Identify which cell holds the provided text, then report its [x, y] central coordinate. 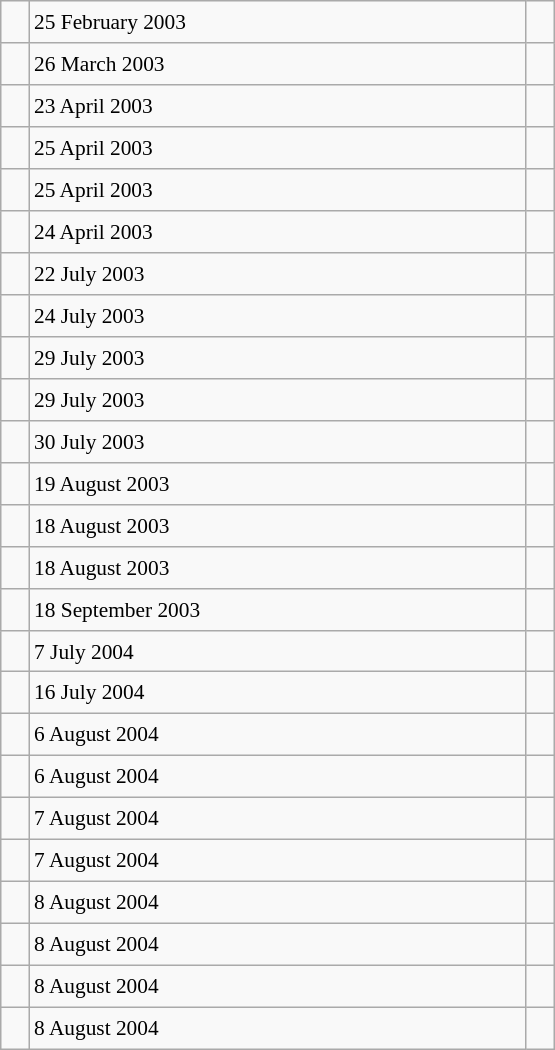
7 July 2004 [278, 651]
26 March 2003 [278, 64]
30 July 2003 [278, 441]
16 July 2004 [278, 693]
25 February 2003 [278, 22]
18 September 2003 [278, 609]
19 August 2003 [278, 483]
24 April 2003 [278, 232]
22 July 2003 [278, 274]
23 April 2003 [278, 106]
24 July 2003 [278, 316]
